Identify which cell holds the provided text, then report its (x, y) central coordinate. 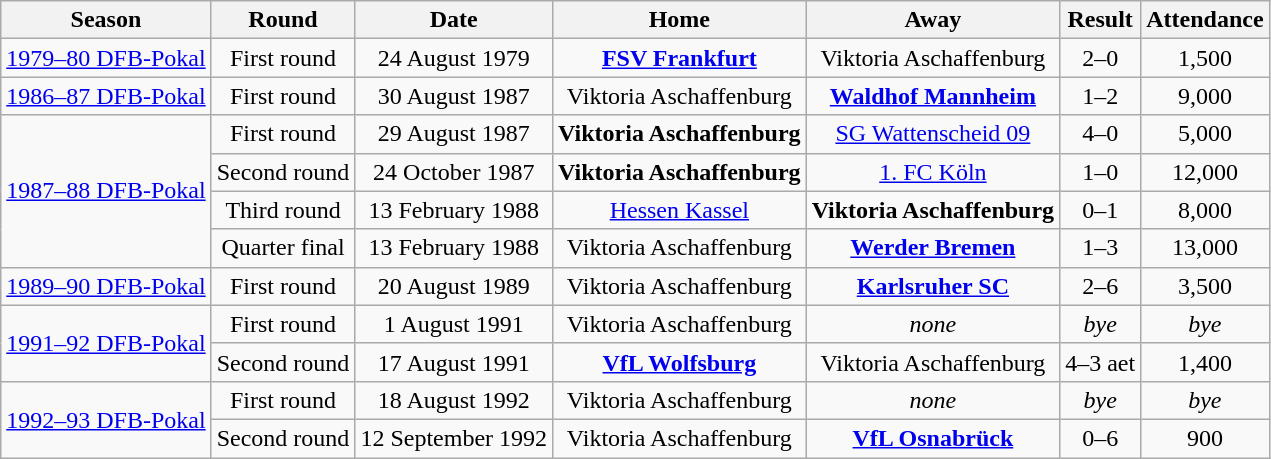
1–3 (1100, 248)
12 September 1992 (454, 438)
1986–87 DFB-Pokal (106, 96)
20 August 1989 (454, 286)
Home (680, 20)
18 August 1992 (454, 400)
1,500 (1205, 58)
1992–93 DFB-Pokal (106, 419)
Date (454, 20)
Season (106, 20)
1–0 (1100, 172)
0–6 (1100, 438)
Attendance (1205, 20)
29 August 1987 (454, 134)
0–1 (1100, 210)
Hessen Kassel (680, 210)
Waldhof Mannheim (933, 96)
1–2 (1100, 96)
9,000 (1205, 96)
Karlsruher SC (933, 286)
Away (933, 20)
1979–80 DFB-Pokal (106, 58)
Round (283, 20)
1 August 1991 (454, 324)
1987–88 DFB-Pokal (106, 191)
24 August 1979 (454, 58)
VfL Wolfsburg (680, 362)
SG Wattenscheid 09 (933, 134)
VfL Osnabrück (933, 438)
5,000 (1205, 134)
4–3 aet (1100, 362)
24 October 1987 (454, 172)
Result (1100, 20)
8,000 (1205, 210)
17 August 1991 (454, 362)
Werder Bremen (933, 248)
30 August 1987 (454, 96)
900 (1205, 438)
2–6 (1100, 286)
1,400 (1205, 362)
Third round (283, 210)
FSV Frankfurt (680, 58)
1. FC Köln (933, 172)
12,000 (1205, 172)
2–0 (1100, 58)
Quarter final (283, 248)
1991–92 DFB-Pokal (106, 343)
4–0 (1100, 134)
13,000 (1205, 248)
1989–90 DFB-Pokal (106, 286)
3,500 (1205, 286)
